Locate the cell with the specified text and output its [X, Y] center coordinate. 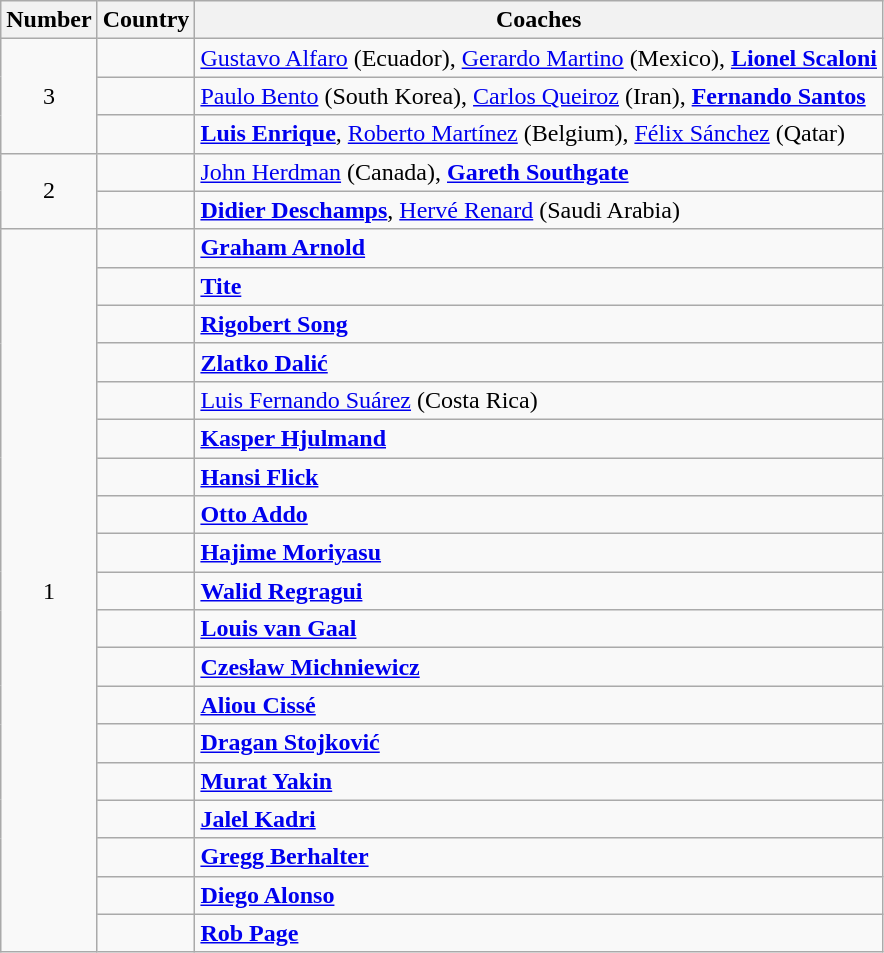
1 [49, 590]
Luis Fernando Suárez (Costa Rica) [539, 400]
Dragan Stojković [539, 743]
Gustavo Alfaro (Ecuador), Gerardo Martino (Mexico), Lionel Scaloni [539, 58]
Paulo Bento (South Korea), Carlos Queiroz (Iran), Fernando Santos [539, 96]
John Herdman (Canada), Gareth Southgate [539, 172]
Hajime Moriyasu [539, 553]
3 [49, 96]
Coaches [539, 20]
Gregg Berhalter [539, 857]
Tite [539, 286]
Rigobert Song [539, 324]
Number [49, 20]
Aliou Cissé [539, 705]
Graham Arnold [539, 248]
2 [49, 191]
Czesław Michniewicz [539, 667]
Rob Page [539, 933]
Hansi Flick [539, 477]
Walid Regragui [539, 591]
Luis Enrique, Roberto Martínez (Belgium), Félix Sánchez (Qatar) [539, 134]
Jalel Kadri [539, 819]
Country [146, 20]
Louis van Gaal [539, 629]
Didier Deschamps, Hervé Renard (Saudi Arabia) [539, 210]
Zlatko Dalić [539, 362]
Murat Yakin [539, 781]
Diego Alonso [539, 895]
Kasper Hjulmand [539, 438]
Otto Addo [539, 515]
